Capture the cell that displays the provided text and extract its [x, y] central coordinate. 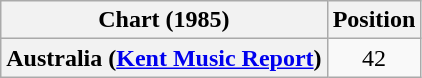
Position [374, 20]
42 [374, 58]
Australia (Kent Music Report) [164, 58]
Chart (1985) [164, 20]
